Scan for the cell matching the given text and deliver its (x, y) coordinate at center. 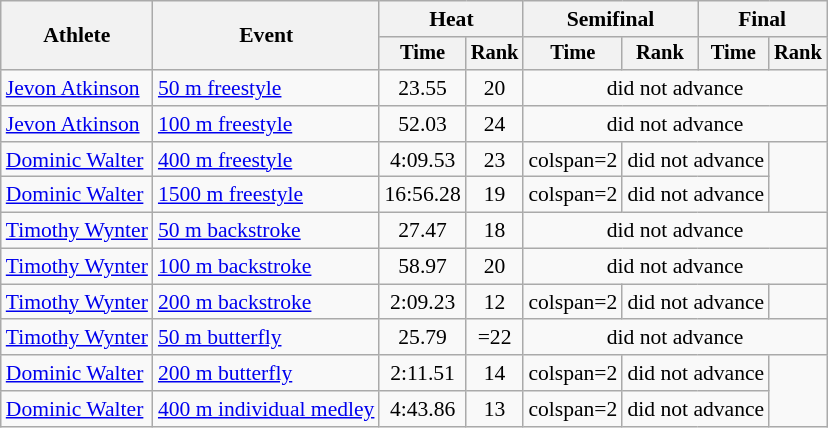
52.03 (422, 124)
100 m freestyle (266, 124)
18 (495, 231)
Semifinal (610, 19)
13 (495, 409)
200 m butterfly (266, 373)
=22 (495, 338)
Final (762, 19)
58.97 (422, 267)
50 m butterfly (266, 338)
400 m individual medley (266, 409)
2:09.23 (422, 302)
14 (495, 373)
27.47 (422, 231)
24 (495, 124)
Event (266, 36)
25.79 (422, 338)
50 m backstroke (266, 231)
12 (495, 302)
Heat (451, 19)
200 m backstroke (266, 302)
19 (495, 195)
2:11.51 (422, 373)
4:43.86 (422, 409)
400 m freestyle (266, 160)
4:09.53 (422, 160)
1500 m freestyle (266, 195)
100 m backstroke (266, 267)
50 m freestyle (266, 88)
16:56.28 (422, 195)
23.55 (422, 88)
23 (495, 160)
Athlete (77, 36)
